Capture the cell that displays the provided text and extract its (X, Y) central coordinate. 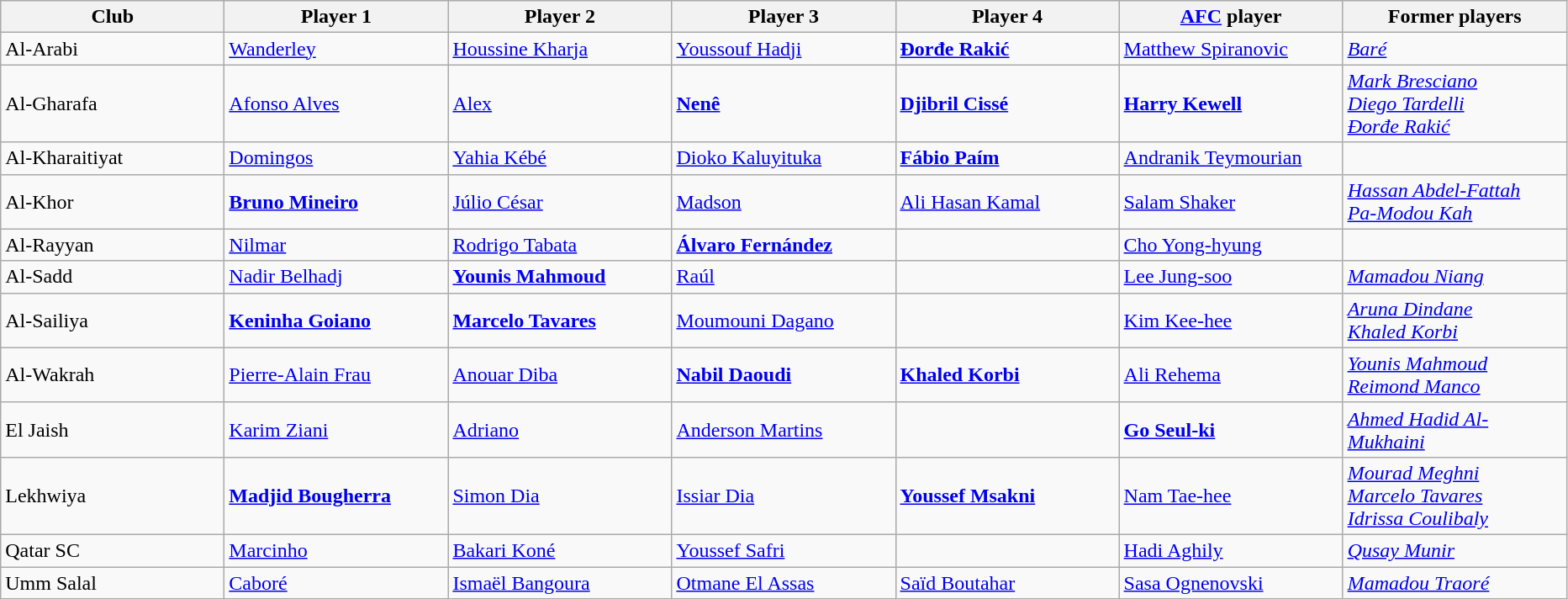
Álvaro Fernández (784, 245)
Andranik Teymourian (1231, 158)
Issiar Dia (784, 496)
Qusay Munir (1454, 550)
Madjid Bougherra (336, 496)
Lee Jung-soo (1231, 277)
Nilmar (336, 245)
Madson (784, 202)
Player 4 (1007, 17)
Mamadou Traoré (1454, 583)
Youssouf Hadji (784, 49)
Đorđe Rakić (1007, 49)
Ismaël Bangoura (560, 583)
Fábio Paím (1007, 158)
Khaled Korbi (1007, 375)
Sasa Ognenovski (1231, 583)
Qatar SC (113, 550)
Yahia Kébé (560, 158)
Afonso Alves (336, 103)
Dioko Kaluyituka (784, 158)
Al-Sadd (113, 277)
Ali Hasan Kamal (1007, 202)
Karim Ziani (336, 429)
Mourad Meghni Marcelo Tavares Idrissa Coulibaly (1454, 496)
Go Seul-ki (1231, 429)
Mamadou Niang (1454, 277)
Nadir Belhadj (336, 277)
Younis Mahmoud Reimond Manco (1454, 375)
Bakari Koné (560, 550)
Player 3 (784, 17)
Lekhwiya (113, 496)
AFC player (1231, 17)
Simon Dia (560, 496)
Cho Yong-hyung (1231, 245)
Pierre-Alain Frau (336, 375)
Youssef Safri (784, 550)
Marcelo Tavares (560, 320)
Youssef Msakni (1007, 496)
Al-Khor (113, 202)
Júlio César (560, 202)
Umm Salal (113, 583)
El Jaish (113, 429)
Houssine Kharja (560, 49)
Bruno Mineiro (336, 202)
Keninha Goiano (336, 320)
Rodrigo Tabata (560, 245)
Hassan Abdel-Fattah Pa-Modou Kah (1454, 202)
Ali Rehema (1231, 375)
Nenê (784, 103)
Djibril Cissé (1007, 103)
Marcinho (336, 550)
Player 2 (560, 17)
Former players (1454, 17)
Mark Bresciano Diego Tardelli Đorđe Rakić (1454, 103)
Al-Gharafa (113, 103)
Nabil Daoudi (784, 375)
Salam Shaker (1231, 202)
Anderson Martins (784, 429)
Al-Sailiya (113, 320)
Kim Kee-hee (1231, 320)
Al-Kharaitiyat (113, 158)
Domingos (336, 158)
Anouar Diba (560, 375)
Alex (560, 103)
Otmane El Assas (784, 583)
Hadi Aghily (1231, 550)
Nam Tae-hee (1231, 496)
Raúl (784, 277)
Al-Rayyan (113, 245)
Harry Kewell (1231, 103)
Aruna Dindane Khaled Korbi (1454, 320)
Moumouni Dagano (784, 320)
Caboré (336, 583)
Wanderley (336, 49)
Baré (1454, 49)
Younis Mahmoud (560, 277)
Adriano (560, 429)
Saïd Boutahar (1007, 583)
Al-Arabi (113, 49)
Al-Wakrah (113, 375)
Player 1 (336, 17)
Matthew Spiranovic (1231, 49)
Club (113, 17)
Ahmed Hadid Al-Mukhaini (1454, 429)
